Output the [x, y] coordinate of the center of the cell containing the given text.  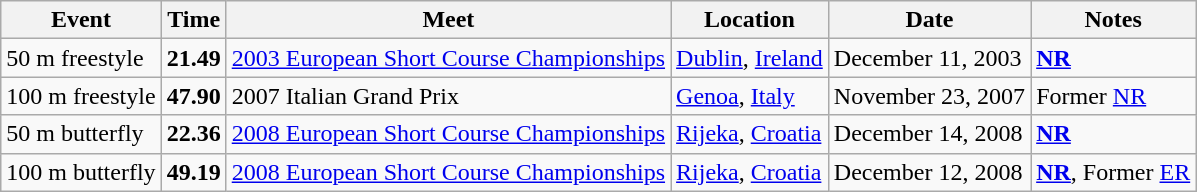
Event [81, 20]
22.36 [194, 134]
100 m freestyle [81, 96]
Notes [1114, 20]
Dublin, Ireland [750, 58]
Genoa, Italy [750, 96]
December 12, 2008 [929, 172]
50 m butterfly [81, 134]
December 14, 2008 [929, 134]
50 m freestyle [81, 58]
2003 European Short Course Championships [448, 58]
2007 Italian Grand Prix [448, 96]
Former NR [1114, 96]
November 23, 2007 [929, 96]
Meet [448, 20]
100 m butterfly [81, 172]
Location [750, 20]
47.90 [194, 96]
Date [929, 20]
December 11, 2003 [929, 58]
NR, Former ER [1114, 172]
49.19 [194, 172]
Time [194, 20]
21.49 [194, 58]
